Provide the (x, y) coordinate of the cell's center where the given text is located.  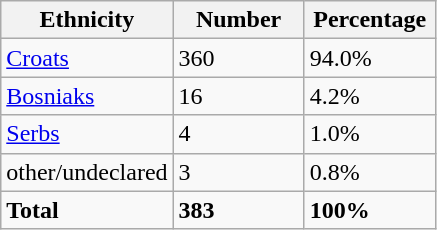
Percentage (370, 20)
Serbs (87, 134)
1.0% (370, 134)
0.8% (370, 172)
other/undeclared (87, 172)
4.2% (370, 96)
16 (238, 96)
100% (370, 210)
3 (238, 172)
Croats (87, 58)
Bosniaks (87, 96)
Number (238, 20)
383 (238, 210)
Ethnicity (87, 20)
Total (87, 210)
360 (238, 58)
4 (238, 134)
94.0% (370, 58)
